Capture the cell that displays the provided text and extract its (X, Y) central coordinate. 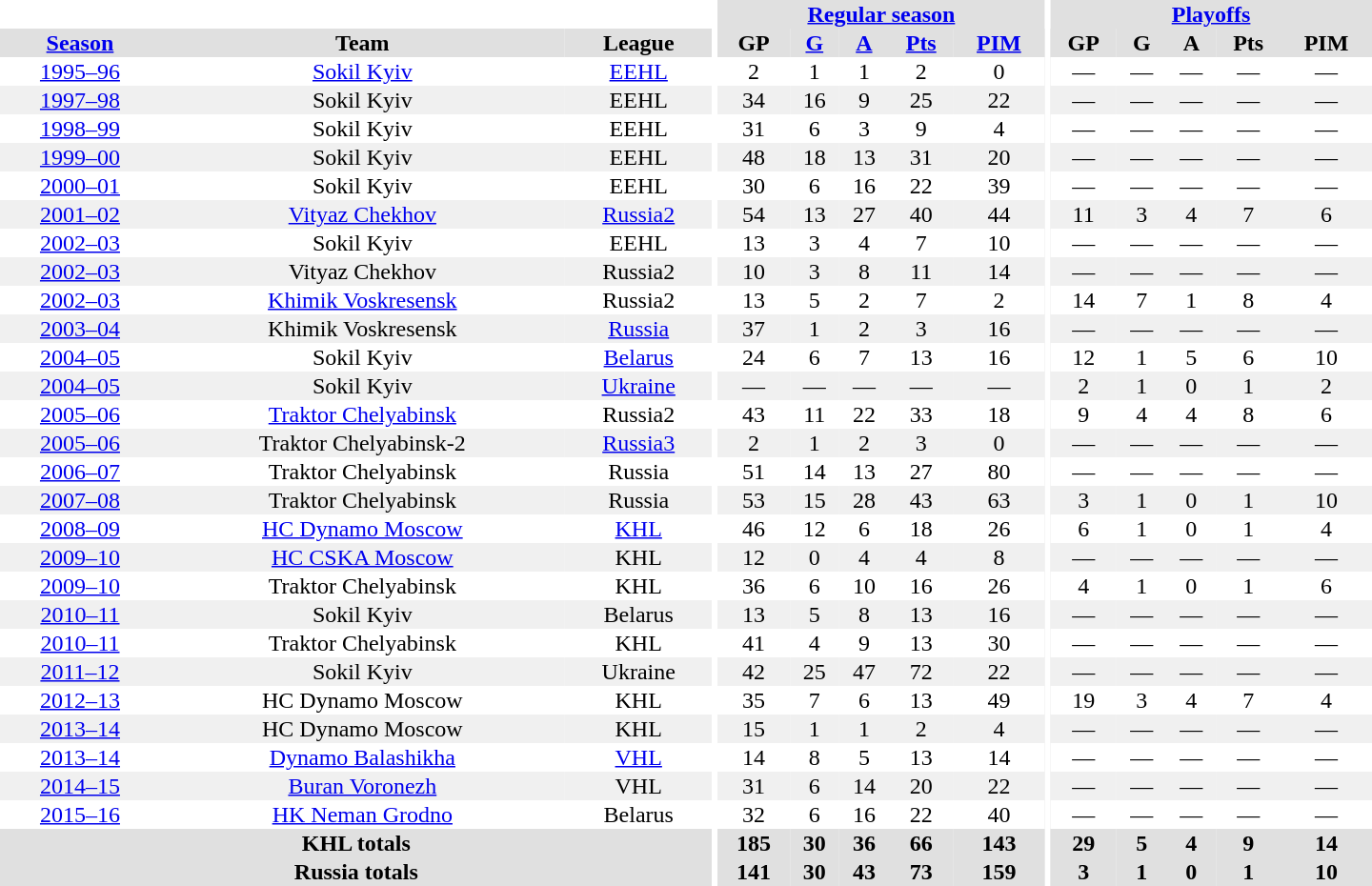
51 (753, 472)
44 (999, 214)
141 (753, 872)
37 (753, 329)
34 (753, 100)
47 (864, 672)
Dynamo Balashikha (362, 757)
143 (999, 843)
32 (753, 815)
Regular season (880, 14)
28 (864, 500)
2014–15 (80, 786)
League (638, 43)
2011–12 (80, 672)
33 (921, 414)
HC CSKA Moscow (362, 557)
Buran Voronezh (362, 786)
1995–96 (80, 71)
54 (753, 214)
Traktor Chelyabinsk-2 (362, 443)
63 (999, 500)
49 (999, 700)
24 (753, 357)
73 (921, 872)
19 (1083, 700)
Russia3 (638, 443)
42 (753, 672)
80 (999, 472)
2001–02 (80, 214)
KHL totals (356, 843)
1997–98 (80, 100)
Team (362, 43)
48 (753, 157)
2008–09 (80, 529)
66 (921, 843)
Season (80, 43)
HK Neman Grodno (362, 815)
2007–08 (80, 500)
2012–13 (80, 700)
39 (999, 186)
72 (921, 672)
2006–07 (80, 472)
1999–00 (80, 157)
Russia totals (356, 872)
2000–01 (80, 186)
Playoffs (1211, 14)
2003–04 (80, 329)
53 (753, 500)
2015–16 (80, 815)
185 (753, 843)
35 (753, 700)
29 (1083, 843)
46 (753, 529)
159 (999, 872)
41 (753, 643)
1998–99 (80, 129)
